From the cell containing the given text, extract its center point as [X, Y] coordinate. 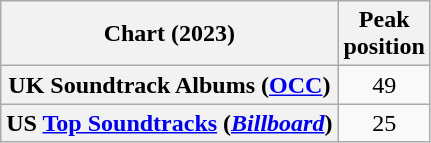
49 [384, 85]
Peakposition [384, 34]
25 [384, 123]
UK Soundtrack Albums (OCC) [170, 85]
US Top Soundtracks (Billboard) [170, 123]
Chart (2023) [170, 34]
